Extract the (x, y) coordinate from the center of the cell holding the provided text.  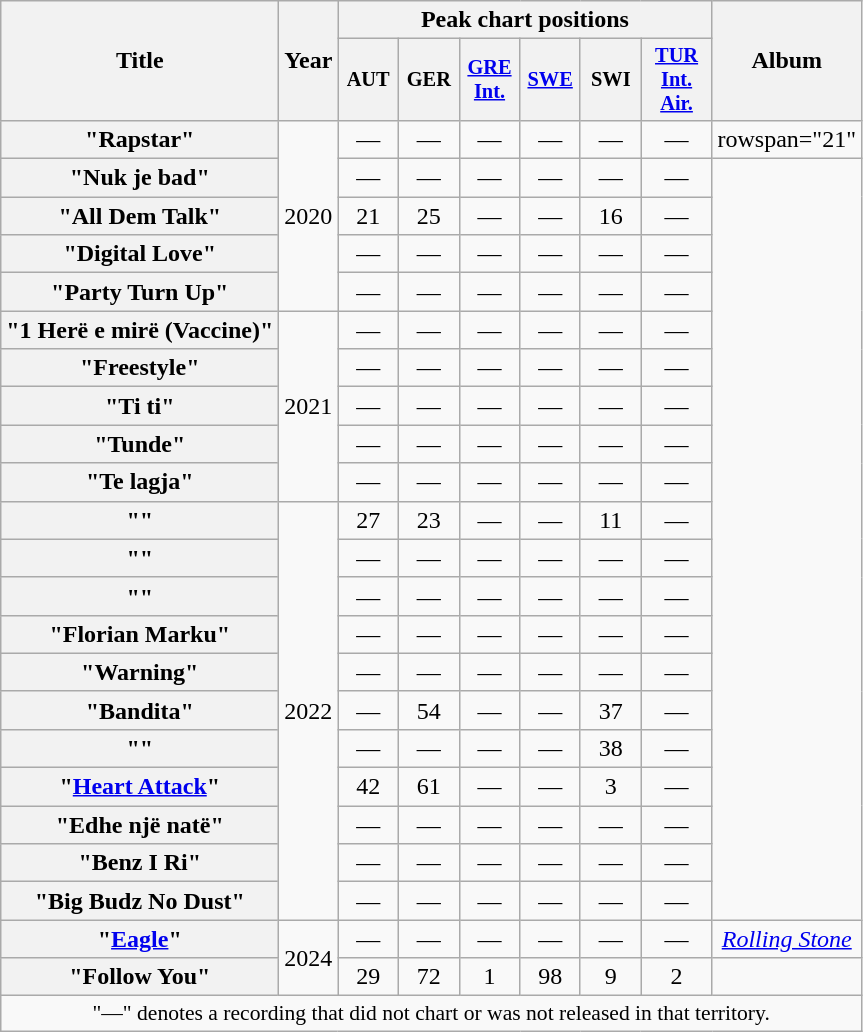
"Warning" (140, 672)
"Digital Love" (140, 254)
"—" denotes a recording that did not chart or was not released in that territory. (432, 1014)
"Tunde" (140, 444)
"Big Budz No Dust" (140, 901)
23 (430, 520)
98 (550, 977)
"Te lagja" (140, 482)
42 (368, 787)
"Eagle" (140, 939)
38 (610, 748)
2022 (308, 710)
"1 Herë e mirë (Vaccine)" (140, 330)
"Benz I Ri" (140, 863)
3 (610, 787)
61 (430, 787)
Peak chart positions (525, 20)
"Follow You" (140, 977)
37 (610, 710)
9 (610, 977)
"Edhe një natë" (140, 825)
"Party Turn Up" (140, 292)
2021 (308, 406)
27 (368, 520)
21 (368, 216)
Title (140, 61)
SWI (610, 80)
"Nuk je bad" (140, 178)
"Ti ti" (140, 406)
Album (787, 61)
"All Dem Talk" (140, 216)
"Freestyle" (140, 368)
Year (308, 61)
"Rapstar" (140, 139)
TURInt.Air. (676, 80)
2024 (308, 958)
25 (430, 216)
AUT (368, 80)
rowspan="21" (787, 139)
2020 (308, 215)
54 (430, 710)
GREInt. (490, 80)
16 (610, 216)
1 (490, 977)
GER (430, 80)
Rolling Stone (787, 939)
"Heart Attack" (140, 787)
2 (676, 977)
11 (610, 520)
72 (430, 977)
SWE (550, 80)
"Bandita" (140, 710)
"Florian Marku" (140, 634)
29 (368, 977)
